Scan for the cell matching the given text and deliver its (x, y) coordinate at center. 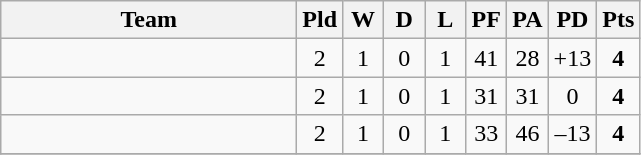
–13 (572, 134)
L (446, 20)
Team (149, 20)
+13 (572, 58)
PD (572, 20)
41 (486, 58)
28 (528, 58)
Pld (320, 20)
Pts (618, 20)
PF (486, 20)
46 (528, 134)
33 (486, 134)
W (364, 20)
PA (528, 20)
D (404, 20)
